Return the (X, Y) coordinate for the center point of the cell that contains the specified text.  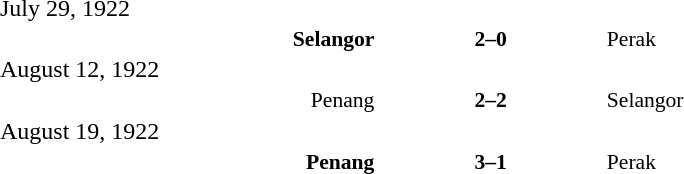
2–2 (490, 100)
2–0 (490, 38)
